From the cell containing the given text, extract its center point as (X, Y) coordinate. 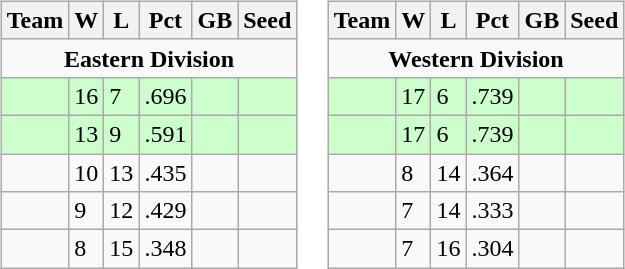
.591 (166, 134)
12 (122, 211)
10 (86, 173)
Western Division (476, 58)
.304 (492, 249)
.429 (166, 211)
.348 (166, 249)
15 (122, 249)
.364 (492, 173)
.696 (166, 96)
Eastern Division (149, 58)
.333 (492, 211)
.435 (166, 173)
